Scan for the cell matching the given text and deliver its [x, y] coordinate at center. 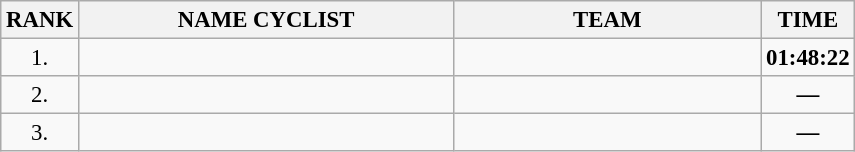
RANK [40, 20]
NAME CYCLIST [266, 20]
1. [40, 58]
2. [40, 95]
TEAM [608, 20]
TIME [808, 20]
01:48:22 [808, 58]
3. [40, 133]
